Output the [x, y] coordinate of the center of the cell containing the given text.  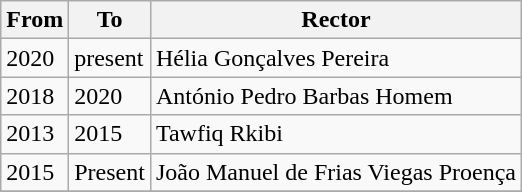
Present [110, 172]
present [110, 58]
To [110, 20]
2013 [35, 134]
António Pedro Barbas Homem [336, 96]
João Manuel de Frias Viegas Proença [336, 172]
From [35, 20]
Tawfiq Rkibi [336, 134]
2018 [35, 96]
Rector [336, 20]
Hélia Gonçalves Pereira [336, 58]
